From the cell containing the given text, extract its center point as (X, Y) coordinate. 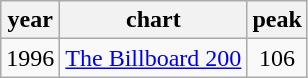
peak (277, 20)
year (30, 20)
106 (277, 58)
chart (154, 20)
1996 (30, 58)
The Billboard 200 (154, 58)
